Return [x, y] of the center of cell containing provided text 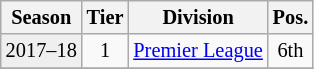
Premier League [198, 51]
Pos. [290, 17]
Tier [106, 17]
2017–18 [42, 51]
Division [198, 17]
Season [42, 17]
6th [290, 51]
1 [106, 51]
